Pinpoint the cell where the given text exists, returning its [x, y] midpoint coordinate. 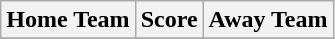
Score [169, 20]
Away Team [268, 20]
Home Team [68, 20]
